Locate the cell with the specified text and output its (x, y) center coordinate. 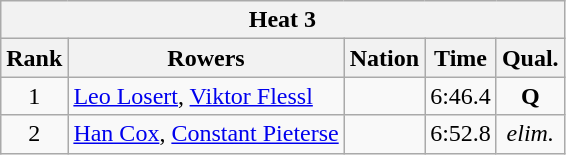
Rank (34, 58)
Leo Losert, Viktor Flessl (206, 96)
6:52.8 (461, 134)
elim. (530, 134)
Qual. (530, 58)
Q (530, 96)
Han Cox, Constant Pieterse (206, 134)
6:46.4 (461, 96)
1 (34, 96)
Heat 3 (282, 20)
Nation (384, 58)
2 (34, 134)
Time (461, 58)
Rowers (206, 58)
